Extract the (X, Y) coordinate from the center of the cell holding the provided text.  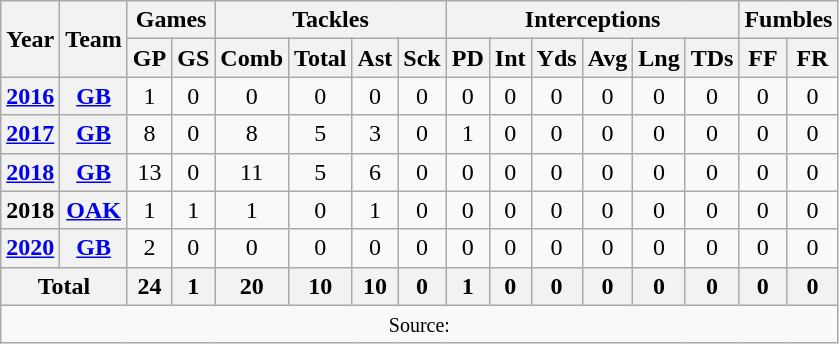
Team (94, 39)
11 (252, 172)
2017 (30, 134)
Comb (252, 58)
6 (375, 172)
2020 (30, 248)
Sck (422, 58)
FR (812, 58)
Tackles (330, 20)
3 (375, 134)
2 (149, 248)
Avg (608, 58)
Yds (556, 58)
Games (170, 20)
Source: (420, 324)
Fumbles (788, 20)
20 (252, 286)
Int (510, 58)
PD (468, 58)
GS (194, 58)
24 (149, 286)
13 (149, 172)
2016 (30, 96)
Lng (659, 58)
TDs (712, 58)
GP (149, 58)
Ast (375, 58)
FF (763, 58)
Year (30, 39)
Interceptions (592, 20)
OAK (94, 210)
